For the text-containing cell, return its midpoint in (x, y) coordinate format. 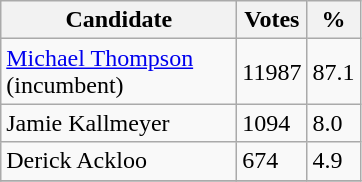
% (334, 20)
Votes (272, 20)
Candidate (119, 20)
87.1 (334, 72)
674 (272, 161)
11987 (272, 72)
Jamie Kallmeyer (119, 123)
8.0 (334, 123)
Michael Thompson (incumbent) (119, 72)
1094 (272, 123)
4.9 (334, 161)
Derick Ackloo (119, 161)
